Identify which cell holds the provided text, then report its (X, Y) central coordinate. 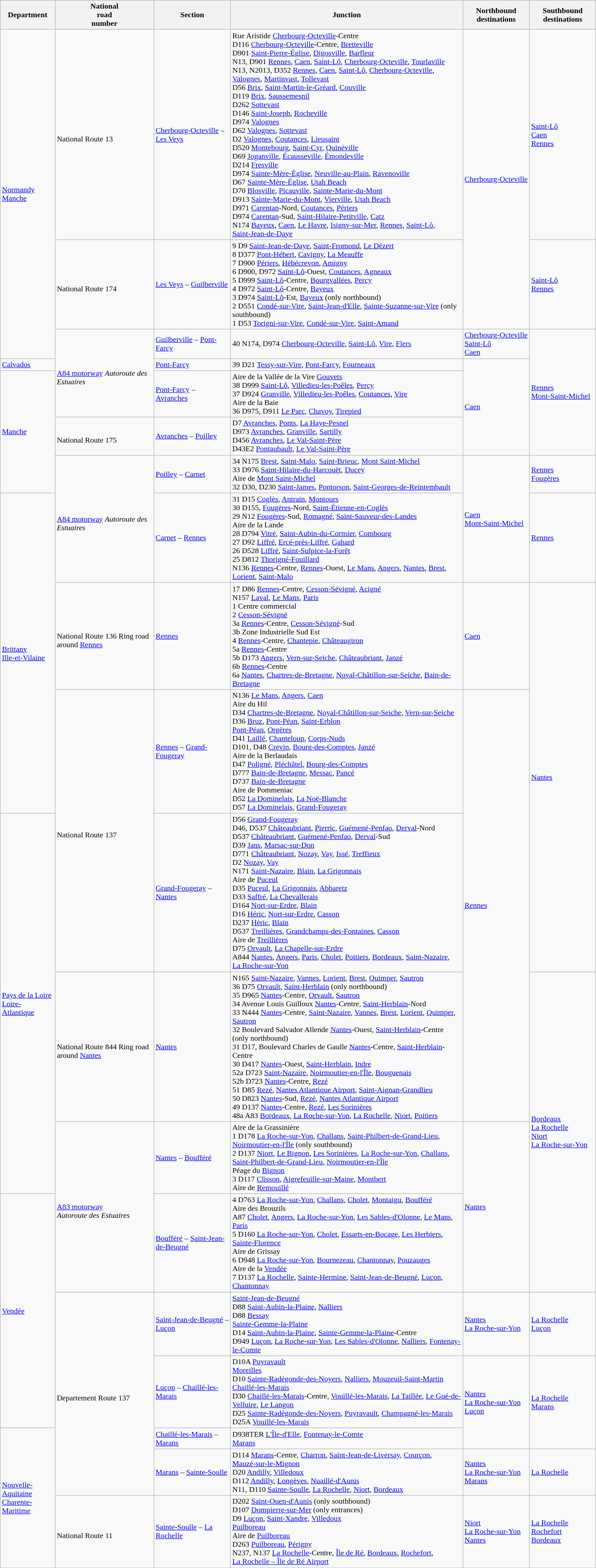
Pont-Farcy – Avranches (192, 394)
Nantes – Boufféré (192, 1158)
National Route 11 (104, 1531)
D7 Avranches, Ponts, La Haye-Pesnel D973 Avranches, Granville, Sartilly D456 Avranches, Le Val-Saint-Père D43E2 Pontaubault, Le Val-Saint-Père (346, 436)
La RochelleRochefortBordeaux (563, 1531)
Calvados (28, 365)
RennesFougères (563, 474)
National Route 137 (104, 830)
Nouvelle-AquitaineCharente-Maritime (28, 1498)
40 N174, D974 Cherbourg-Octeville, Saint-Lô, Vire, Flers (346, 344)
La RochelleMarans (563, 1402)
Nationalroadnumber (104, 15)
Section (192, 15)
National Route 175 (104, 436)
Department (28, 15)
Grand-Fougeray – Nantes (192, 892)
BrittanyIlle-et-Vilaine (28, 653)
Southbound destinations (563, 15)
Avranches – Poilley (192, 436)
Rennes – Grand-Fougeray (192, 751)
BordeauxLa RochelleNiortLa Roche-sur-Yon (563, 1132)
Sainte-Soulle – La Rochelle (192, 1531)
National Route 174 (104, 284)
La RochelleLuçon (563, 1324)
Departement Route 137 (104, 1394)
Manche (28, 432)
Les Veys – Guilberville (192, 284)
Cherbourg-OctevilleSaint-LôCaen (496, 344)
Saint-LôCaenRennes (563, 134)
CaenMont-Saint-Michel (496, 519)
Marans – Sainte-Soulle (192, 1472)
Carnet – Rennes (192, 538)
NantesLa Roche-sur-YonMarans (496, 1472)
Luçon – Chaillé-les-Marais (192, 1392)
Pays de la LoireLoire-Atlantique (28, 1003)
Cherbourg-Octeville (496, 179)
Saint-Jean-de-Beugné – Luçon (192, 1324)
D938TER L'Île-d'Elle, Fontenay-le-Comte Marans (346, 1438)
Guilberville – Pont-Farcy (192, 344)
NantesLa Roche-sur-Yon (496, 1324)
Northbound destinations (496, 15)
Cherbourg-Octeville – Les Veys (192, 134)
National Route 844 Ring road around Nantes (104, 1047)
NiortLa Roche-sur-YonNantes (496, 1531)
NormandyManche (28, 194)
Vendée (28, 1311)
A83 motorwayAutoroute des Estuaires (104, 1207)
La Rochelle (563, 1472)
39 D21 Tessy-sur-Vire, Pont-Farcy, Fourneaux (346, 365)
Saint-LôRennes (563, 284)
NantesLa Roche-sur-YonLuçon (496, 1402)
Chaillé-les-Marais – Marans (192, 1438)
National Route 13 (104, 134)
RennesMont-Saint-Michel (563, 392)
Junction (346, 15)
Pont-Farcy (192, 365)
National Route 136 Ring road around Rennes (104, 636)
Boufféré – Saint-Jean-de-Beugné (192, 1243)
Poilley – Carnet (192, 474)
